Locate the cell with the specified text and output its [x, y] center coordinate. 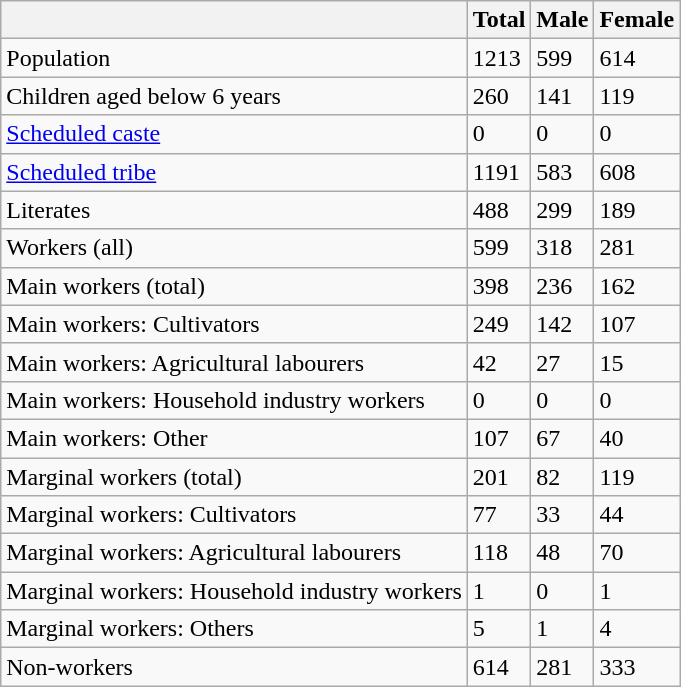
Male [562, 20]
1213 [499, 58]
Marginal workers: Agricultural labourers [234, 553]
333 [637, 667]
Scheduled caste [234, 134]
141 [562, 96]
44 [637, 515]
201 [499, 477]
70 [637, 553]
118 [499, 553]
189 [637, 210]
4 [637, 629]
Main workers: Other [234, 438]
299 [562, 210]
608 [637, 172]
77 [499, 515]
583 [562, 172]
42 [499, 362]
Main workers: Cultivators [234, 324]
1191 [499, 172]
249 [499, 324]
Population [234, 58]
Main workers: Household industry workers [234, 400]
Children aged below 6 years [234, 96]
5 [499, 629]
488 [499, 210]
48 [562, 553]
67 [562, 438]
260 [499, 96]
40 [637, 438]
Marginal workers (total) [234, 477]
318 [562, 248]
Main workers: Agricultural labourers [234, 362]
Total [499, 20]
Marginal workers: Others [234, 629]
15 [637, 362]
Literates [234, 210]
Main workers (total) [234, 286]
162 [637, 286]
398 [499, 286]
Marginal workers: Cultivators [234, 515]
Marginal workers: Household industry workers [234, 591]
Scheduled tribe [234, 172]
27 [562, 362]
142 [562, 324]
Non-workers [234, 667]
33 [562, 515]
236 [562, 286]
Workers (all) [234, 248]
Female [637, 20]
82 [562, 477]
